For the text-containing cell, return its midpoint in (X, Y) coordinate format. 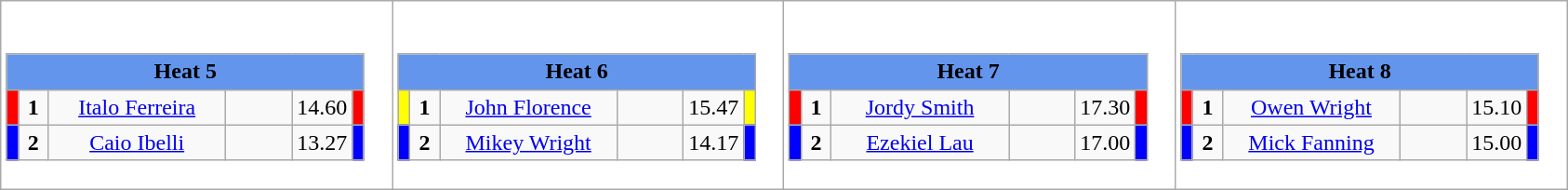
Heat 8 1 Owen Wright 15.10 2 Mick Fanning 15.00 (1371, 95)
15.47 (714, 107)
13.27 (322, 142)
Heat 5 (185, 72)
17.30 (1105, 107)
Heat 5 1 Italo Ferreira 14.60 2 Caio Ibelli 13.27 (197, 95)
14.17 (714, 142)
Heat 6 (577, 72)
Italo Ferreira (138, 107)
Jordy Smith (921, 107)
Caio Ibelli (138, 142)
Owen Wright (1311, 107)
15.00 (1497, 142)
Heat 7 (968, 72)
14.60 (322, 107)
Ezekiel Lau (921, 142)
Heat 8 (1360, 72)
Mikey Wright (528, 142)
Mick Fanning (1311, 142)
Heat 6 1 John Florence 15.47 2 Mikey Wright 14.17 (588, 95)
John Florence (528, 107)
15.10 (1497, 107)
17.00 (1105, 142)
Heat 7 1 Jordy Smith 17.30 2 Ezekiel Lau 17.00 (980, 95)
